Extract the (x, y) coordinate from the center of the cell holding the provided text.  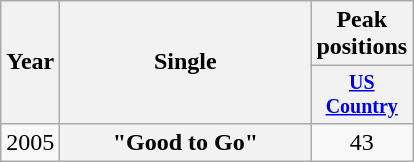
Peak positions (362, 34)
Year (30, 62)
Single (186, 62)
"Good to Go" (186, 142)
US Country (362, 94)
43 (362, 142)
2005 (30, 142)
